Scan for the cell matching the given text and deliver its (X, Y) coordinate at center. 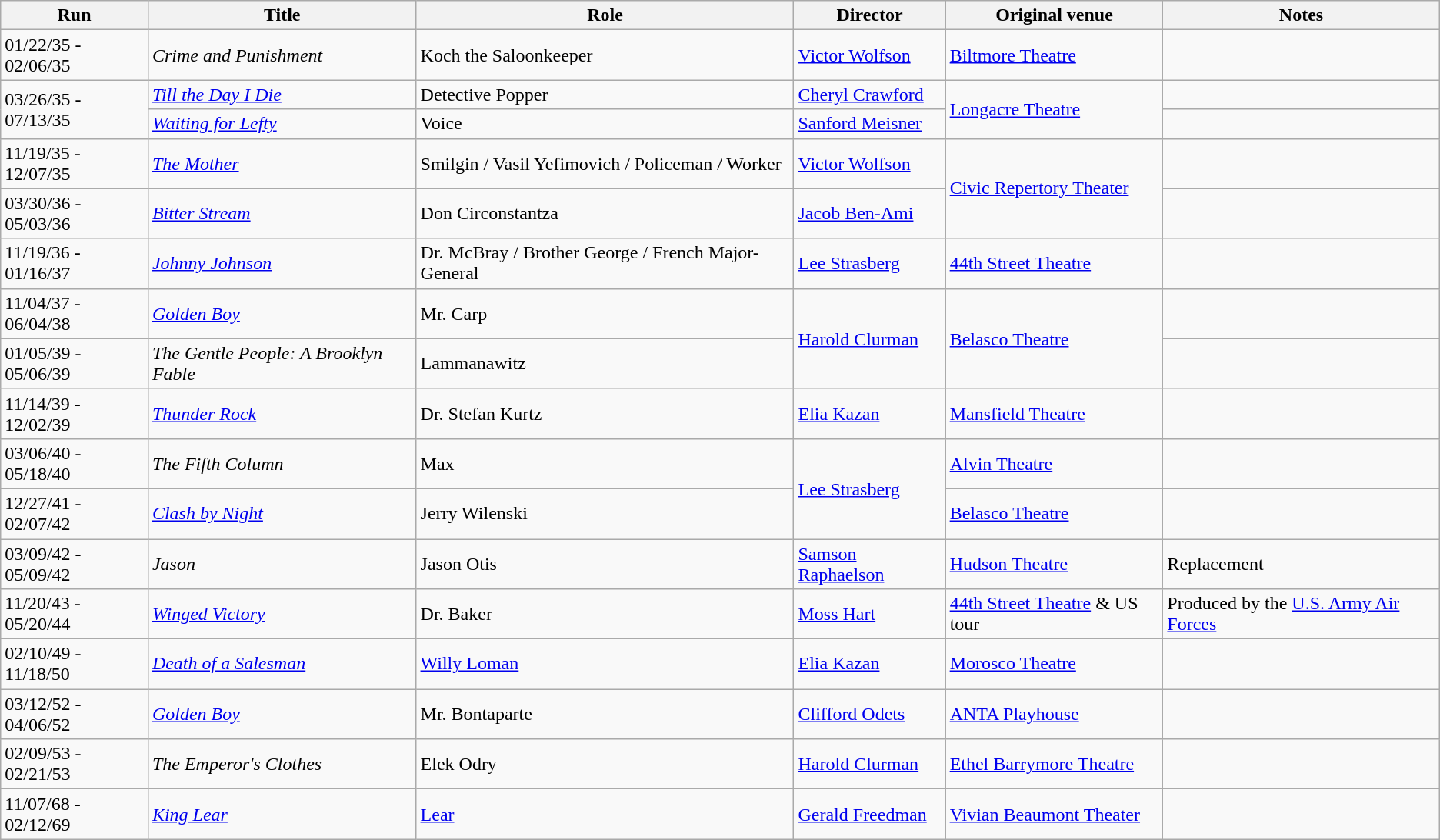
Elek Odry (605, 765)
Koch the Saloonkeeper (605, 55)
Cheryl Crawford (869, 95)
Clash by Night (282, 514)
Mr. Carp (605, 314)
Johnny Johnson (282, 263)
03/09/42 - 05/09/42 (75, 563)
Waiting for Lefty (282, 124)
Mr. Bontaparte (605, 714)
44th Street Theatre (1054, 263)
King Lear (282, 814)
Civic Repertory Theater (1054, 188)
Smilgin / Vasil Yefimovich / Policeman / Worker (605, 163)
11/04/37 - 06/04/38 (75, 314)
Gerald Freedman (869, 814)
Dr. Stefan Kurtz (605, 414)
11/20/43 - 05/20/44 (75, 614)
Ethel Barrymore Theatre (1054, 765)
03/06/40 - 05/18/40 (75, 463)
Sanford Meisner (869, 124)
03/26/35 - 07/13/35 (75, 109)
Jacob Ben-Ami (869, 214)
Jason Otis (605, 563)
01/05/39 - 05/06/39 (75, 363)
Hudson Theatre (1054, 563)
Willy Loman (605, 665)
02/09/53 - 02/21/53 (75, 765)
ANTA Playhouse (1054, 714)
The Emperor's Clothes (282, 765)
The Mother (282, 163)
Lammanawitz (605, 363)
Jason (282, 563)
Biltmore Theatre (1054, 55)
Detective Popper (605, 95)
03/30/36 - 05/03/36 (75, 214)
Run (75, 15)
Till the Day I Die (282, 95)
Mansfield Theatre (1054, 414)
Thunder Rock (282, 414)
Moss Hart (869, 614)
Samson Raphaelson (869, 563)
Jerry Wilenski (605, 514)
Vivian Beaumont Theater (1054, 814)
Death of a Salesman (282, 665)
Max (605, 463)
11/19/36 - 01/16/37 (75, 263)
Notes (1302, 15)
03/12/52 - 04/06/52 (75, 714)
The Gentle People: A Brooklyn Fable (282, 363)
Original venue (1054, 15)
Longacre Theatre (1054, 109)
Winged Victory (282, 614)
Produced by the U.S. Army Air Forces (1302, 614)
Role (605, 15)
Voice (605, 124)
12/27/41 - 02/07/42 (75, 514)
Replacement (1302, 563)
Dr. McBray / Brother George / French Major-General (605, 263)
01/22/35 - 02/06/35 (75, 55)
02/10/49 - 11/18/50 (75, 665)
11/07/68 - 02/12/69 (75, 814)
Title (282, 15)
Dr. Baker (605, 614)
44th Street Theatre & US tour (1054, 614)
Don Circonstantza (605, 214)
The Fifth Column (282, 463)
Morosco Theatre (1054, 665)
Clifford Odets (869, 714)
11/14/39 - 12/02/39 (75, 414)
Crime and Punishment (282, 55)
11/19/35 - 12/07/35 (75, 163)
Director (869, 15)
Lear (605, 814)
Alvin Theatre (1054, 463)
Bitter Stream (282, 214)
